From the cell containing the given text, extract its center point as (X, Y) coordinate. 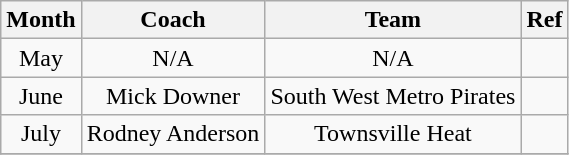
Rodney Anderson (173, 134)
Coach (173, 20)
Mick Downer (173, 96)
South West Metro Pirates (393, 96)
June (41, 96)
Ref (544, 20)
Month (41, 20)
May (41, 58)
Team (393, 20)
Townsville Heat (393, 134)
July (41, 134)
